For the text-containing cell, return its midpoint in [X, Y] coordinate format. 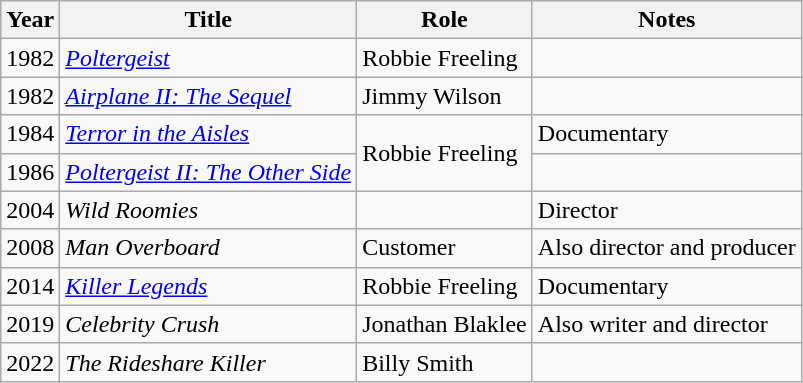
Customer [445, 248]
2014 [30, 286]
Jimmy Wilson [445, 96]
The Rideshare Killer [208, 362]
Notes [666, 20]
2022 [30, 362]
Jonathan Blaklee [445, 324]
1984 [30, 134]
Role [445, 20]
2004 [30, 210]
Billy Smith [445, 362]
1986 [30, 172]
Man Overboard [208, 248]
Killer Legends [208, 286]
Celebrity Crush [208, 324]
Title [208, 20]
Poltergeist II: The Other Side [208, 172]
Also writer and director [666, 324]
2008 [30, 248]
Airplane II: The Sequel [208, 96]
Wild Roomies [208, 210]
Year [30, 20]
Director [666, 210]
2019 [30, 324]
Also director and producer [666, 248]
Poltergeist [208, 58]
Terror in the Aisles [208, 134]
